Capture the cell that displays the provided text and extract its [x, y] central coordinate. 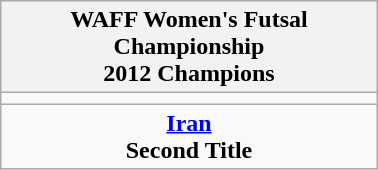
WAFF Women's Futsal Championship 2012 Champions [189, 47]
IranSecond Title [189, 136]
